Detect which cell encompasses the target text, then output its [X, Y] center coordinate. 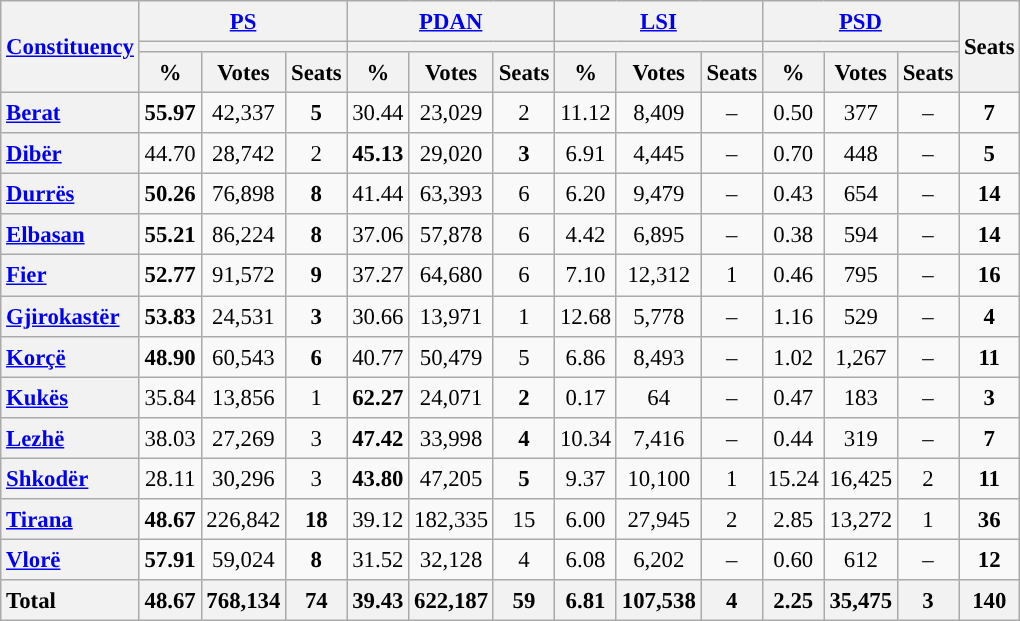
Fier [70, 276]
9.37 [586, 478]
107,538 [658, 600]
768,134 [244, 600]
6.91 [586, 154]
PSD [860, 22]
Berat [70, 114]
27,269 [244, 438]
30,296 [244, 478]
0.47 [793, 398]
13,971 [452, 316]
0.17 [586, 398]
0.50 [793, 114]
91,572 [244, 276]
35,475 [860, 600]
12,312 [658, 276]
30.66 [378, 316]
76,898 [244, 194]
39.43 [378, 600]
64,680 [452, 276]
6.81 [586, 600]
PDAN [451, 22]
86,224 [244, 234]
Total [70, 600]
50.26 [170, 194]
47,205 [452, 478]
Lezhë [70, 438]
0.43 [793, 194]
37.06 [378, 234]
Constituency [70, 47]
29,020 [452, 154]
654 [860, 194]
59,024 [244, 560]
6,895 [658, 234]
16,425 [860, 478]
182,335 [452, 520]
0.44 [793, 438]
4,445 [658, 154]
12.68 [586, 316]
0.46 [793, 276]
2.85 [793, 520]
11.12 [586, 114]
6.20 [586, 194]
37.27 [378, 276]
Durrës [70, 194]
1,267 [860, 356]
59 [524, 600]
529 [860, 316]
41.44 [378, 194]
7.10 [586, 276]
55.21 [170, 234]
LSI [659, 22]
Gjirokastër [70, 316]
32,128 [452, 560]
Korçë [70, 356]
448 [860, 154]
Vlorë [70, 560]
13,856 [244, 398]
Shkodër [70, 478]
42,337 [244, 114]
40.77 [378, 356]
5,778 [658, 316]
27,945 [658, 520]
6,202 [658, 560]
24,071 [452, 398]
38.03 [170, 438]
9 [316, 276]
57.91 [170, 560]
2.25 [793, 600]
31.52 [378, 560]
52.77 [170, 276]
0.60 [793, 560]
39.12 [378, 520]
377 [860, 114]
60,543 [244, 356]
10,100 [658, 478]
7,416 [658, 438]
226,842 [244, 520]
15.24 [793, 478]
13,272 [860, 520]
63,393 [452, 194]
Elbasan [70, 234]
28.11 [170, 478]
18 [316, 520]
36 [990, 520]
PS [243, 22]
183 [860, 398]
8,493 [658, 356]
Dibër [70, 154]
10.34 [586, 438]
48.90 [170, 356]
53.83 [170, 316]
64 [658, 398]
28,742 [244, 154]
16 [990, 276]
45.13 [378, 154]
47.42 [378, 438]
50,479 [452, 356]
319 [860, 438]
74 [316, 600]
33,998 [452, 438]
Tirana [70, 520]
Kukës [70, 398]
1.16 [793, 316]
62.27 [378, 398]
35.84 [170, 398]
795 [860, 276]
612 [860, 560]
594 [860, 234]
0.70 [793, 154]
9,479 [658, 194]
55.97 [170, 114]
1.02 [793, 356]
15 [524, 520]
0.38 [793, 234]
8,409 [658, 114]
24,531 [244, 316]
30.44 [378, 114]
23,029 [452, 114]
140 [990, 600]
44.70 [170, 154]
4.42 [586, 234]
43.80 [378, 478]
6.08 [586, 560]
57,878 [452, 234]
6.86 [586, 356]
622,187 [452, 600]
6.00 [586, 520]
12 [990, 560]
